Pinpoint the cell where the given text exists, returning its [x, y] midpoint coordinate. 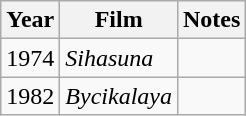
Sihasuna [119, 58]
1982 [30, 96]
Film [119, 20]
Year [30, 20]
1974 [30, 58]
Bycikalaya [119, 96]
Notes [211, 20]
